From the cell containing the given text, extract its center point as [x, y] coordinate. 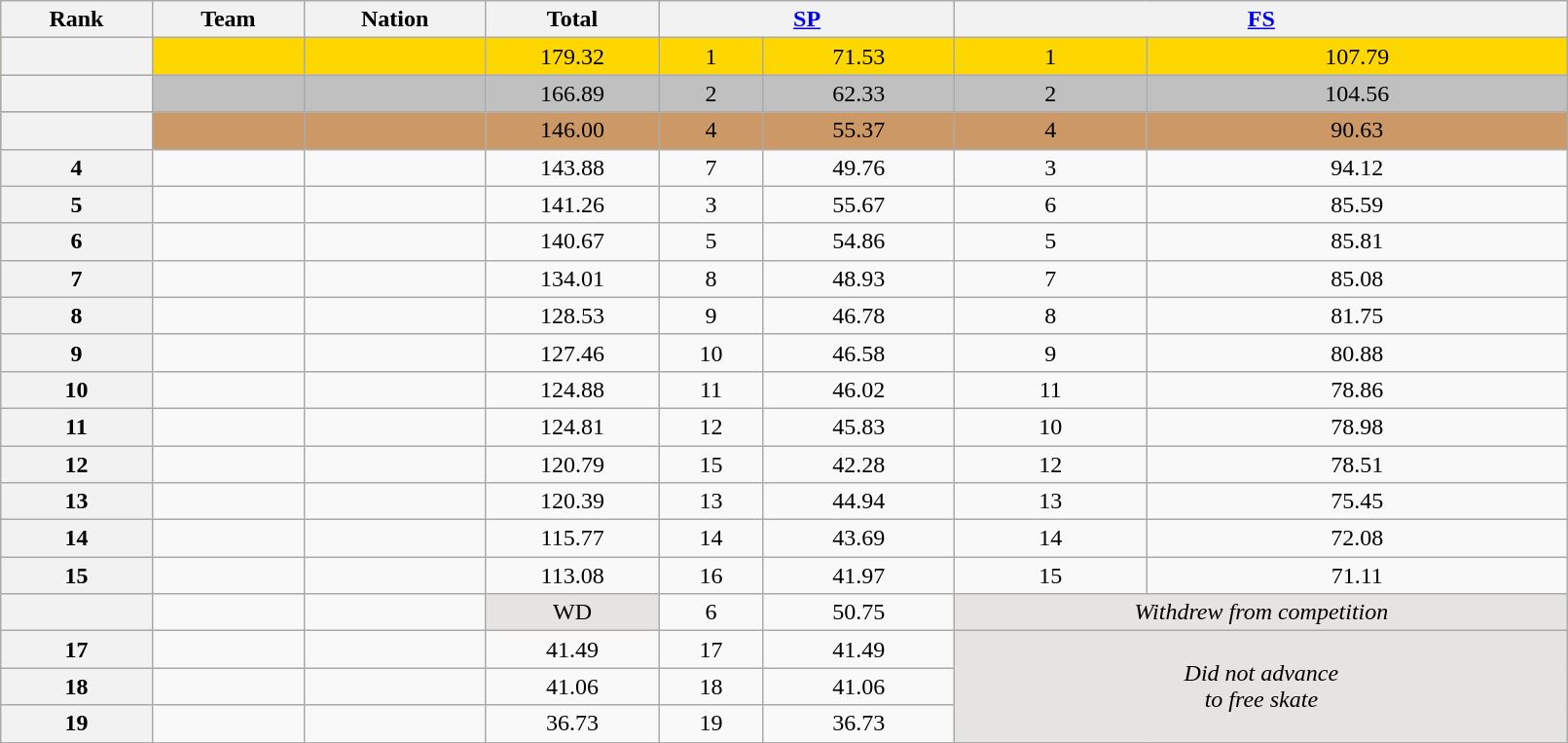
78.86 [1357, 390]
41.97 [858, 576]
128.53 [572, 316]
48.93 [858, 279]
80.88 [1357, 353]
71.53 [858, 56]
113.08 [572, 576]
42.28 [858, 464]
85.81 [1357, 241]
16 [711, 576]
54.86 [858, 241]
46.78 [858, 316]
Total [572, 19]
78.98 [1357, 427]
143.88 [572, 167]
45.83 [858, 427]
85.59 [1357, 204]
94.12 [1357, 167]
78.51 [1357, 464]
71.11 [1357, 576]
124.88 [572, 390]
104.56 [1357, 93]
SP [807, 19]
55.37 [858, 130]
50.75 [858, 613]
Nation [395, 19]
81.75 [1357, 316]
Withdrew from competition [1261, 613]
124.81 [572, 427]
146.00 [572, 130]
90.63 [1357, 130]
134.01 [572, 279]
141.26 [572, 204]
44.94 [858, 502]
43.69 [858, 539]
85.08 [1357, 279]
Team [228, 19]
75.45 [1357, 502]
49.76 [858, 167]
127.46 [572, 353]
62.33 [858, 93]
Rank [76, 19]
55.67 [858, 204]
46.58 [858, 353]
46.02 [858, 390]
FS [1261, 19]
179.32 [572, 56]
WD [572, 613]
120.79 [572, 464]
107.79 [1357, 56]
115.77 [572, 539]
Did not advanceto free skate [1261, 687]
120.39 [572, 502]
166.89 [572, 93]
72.08 [1357, 539]
140.67 [572, 241]
